For the text-containing cell, return its midpoint in [x, y] coordinate format. 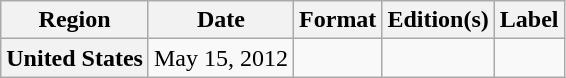
Region [75, 20]
Edition(s) [438, 20]
Date [220, 20]
United States [75, 58]
Label [529, 20]
May 15, 2012 [220, 58]
Format [338, 20]
